Determine the (x, y) coordinate at the center of the cell enclosing the given text.  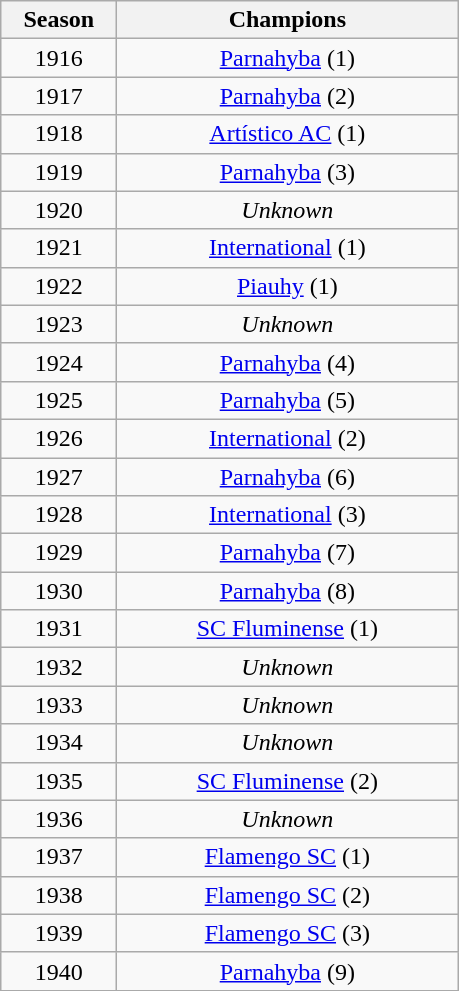
1925 (59, 400)
1935 (59, 781)
1934 (59, 743)
Champions (288, 20)
1916 (59, 58)
1940 (59, 971)
International (2) (288, 438)
1928 (59, 515)
1923 (59, 324)
1936 (59, 819)
1929 (59, 553)
1938 (59, 895)
Parnahyba (7) (288, 553)
Artístico AC (1) (288, 134)
Flamengo SC (2) (288, 895)
1917 (59, 96)
Parnahyba (2) (288, 96)
1918 (59, 134)
Parnahyba (6) (288, 477)
1931 (59, 629)
Parnahyba (8) (288, 591)
Parnahyba (3) (288, 172)
Parnahyba (4) (288, 362)
1927 (59, 477)
1919 (59, 172)
Flamengo SC (3) (288, 933)
1920 (59, 210)
1939 (59, 933)
Season (59, 20)
International (3) (288, 515)
SC Fluminense (2) (288, 781)
International (1) (288, 248)
Piauhy (1) (288, 286)
Parnahyba (5) (288, 400)
SC Fluminense (1) (288, 629)
Parnahyba (9) (288, 971)
Parnahyba (1) (288, 58)
1933 (59, 705)
1932 (59, 667)
1922 (59, 286)
Flamengo SC (1) (288, 857)
1930 (59, 591)
1921 (59, 248)
1924 (59, 362)
1926 (59, 438)
1937 (59, 857)
